Pinpoint the cell where the given text exists, returning its (X, Y) midpoint coordinate. 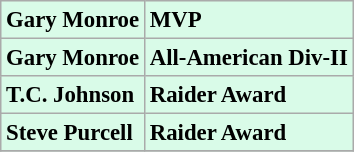
MVP (248, 20)
All-American Div-II (248, 58)
Steve Purcell (73, 133)
T.C. Johnson (73, 95)
